Pinpoint the cell where the given text exists, returning its [X, Y] midpoint coordinate. 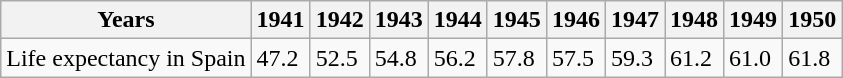
1944 [458, 20]
47.2 [280, 58]
1943 [398, 20]
61.0 [754, 58]
Life expectancy in Spain [126, 58]
61.8 [812, 58]
1945 [516, 20]
1946 [576, 20]
57.8 [516, 58]
54.8 [398, 58]
59.3 [634, 58]
52.5 [340, 58]
1941 [280, 20]
1949 [754, 20]
1947 [634, 20]
1942 [340, 20]
56.2 [458, 58]
1948 [694, 20]
61.2 [694, 58]
57.5 [576, 58]
Years [126, 20]
1950 [812, 20]
